Detect which cell encompasses the target text, then output its (X, Y) center coordinate. 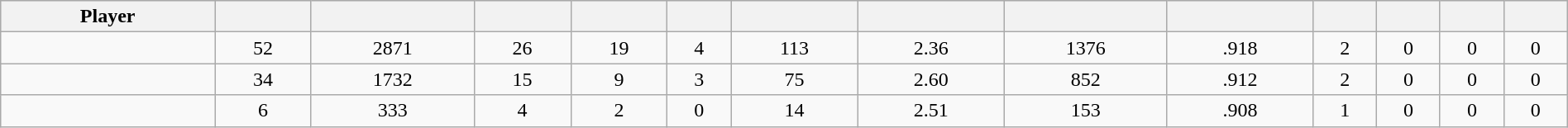
.912 (1241, 79)
9 (619, 79)
852 (1085, 79)
2.60 (931, 79)
2871 (392, 48)
14 (795, 111)
26 (523, 48)
19 (619, 48)
333 (392, 111)
.918 (1241, 48)
52 (263, 48)
75 (795, 79)
Player (108, 17)
113 (795, 48)
1376 (1085, 48)
15 (523, 79)
1 (1345, 111)
2.51 (931, 111)
2.36 (931, 48)
6 (263, 111)
153 (1085, 111)
1732 (392, 79)
34 (263, 79)
3 (700, 79)
.908 (1241, 111)
